Output the [X, Y] coordinate of the center of the cell containing the given text.  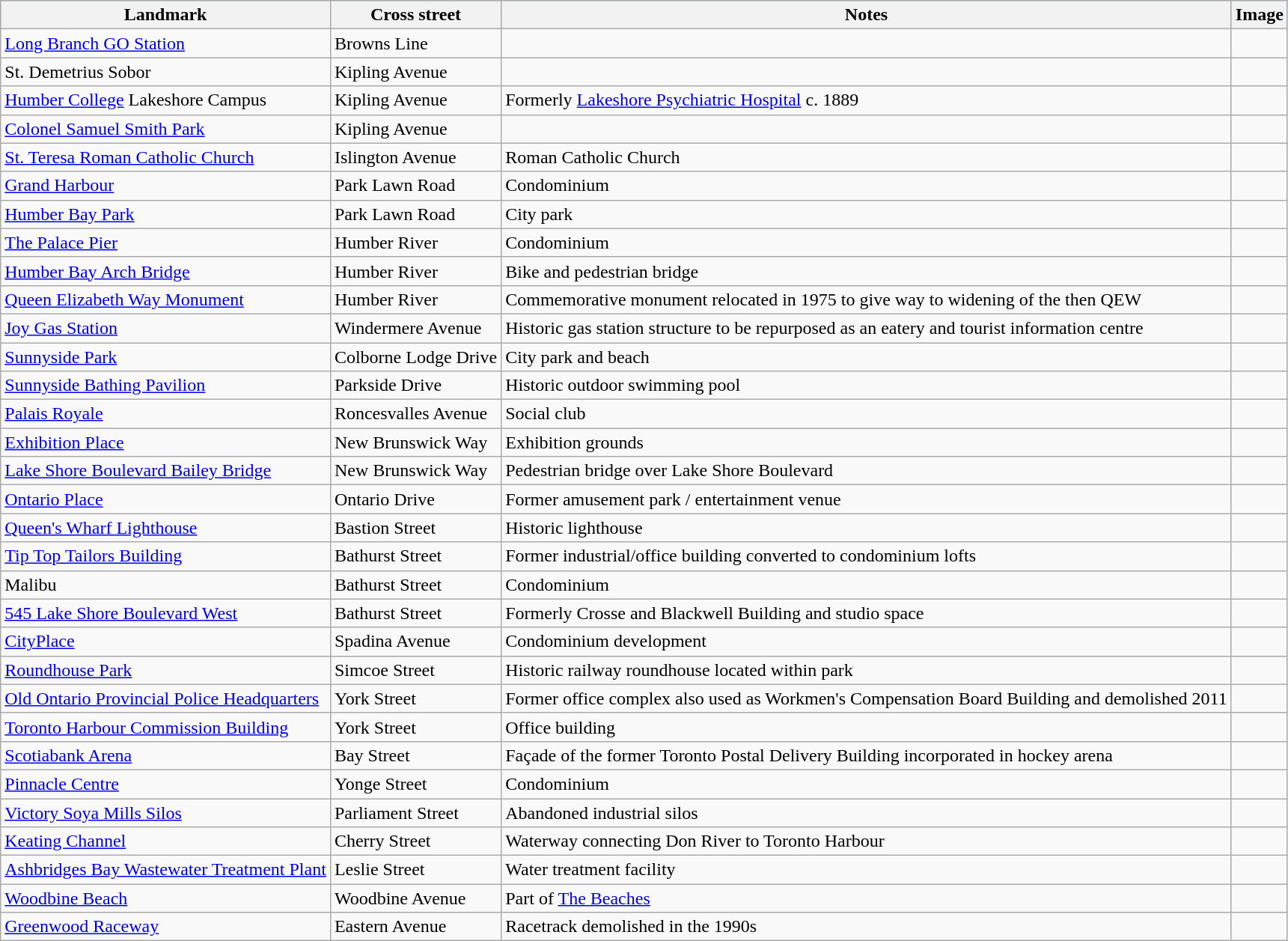
Historic lighthouse [867, 528]
Sunnyside Park [166, 357]
Ontario Place [166, 499]
Pinnacle Centre [166, 784]
Browns Line [415, 43]
Old Ontario Provincial Police Headquarters [166, 698]
Historic outdoor swimming pool [867, 386]
Image [1259, 15]
Malibu [166, 585]
Colborne Lodge Drive [415, 357]
Exhibition Place [166, 442]
Former amusement park / entertainment venue [867, 499]
Long Branch GO Station [166, 43]
Palais Royale [166, 414]
St. Demetrius Sobor [166, 72]
Cherry Street [415, 841]
Commemorative monument relocated in 1975 to give way to widening of the then QEW [867, 299]
Windermere Avenue [415, 328]
Social club [867, 414]
Bike and pedestrian bridge [867, 271]
Part of The Beaches [867, 898]
Roman Catholic Church [867, 157]
Greenwood Raceway [166, 927]
Roncesvalles Avenue [415, 414]
Bastion Street [415, 528]
Victory Soya Mills Silos [166, 812]
Parkside Drive [415, 386]
Roundhouse Park [166, 670]
Toronto Harbour Commission Building [166, 727]
St. Teresa Roman Catholic Church [166, 157]
Grand Harbour [166, 186]
Office building [867, 727]
Woodbine Beach [166, 898]
CityPlace [166, 642]
Spadina Avenue [415, 642]
Historic railway roundhouse located within park [867, 670]
Cross street [415, 15]
Racetrack demolished in the 1990s [867, 927]
City park and beach [867, 357]
Simcoe Street [415, 670]
Eastern Avenue [415, 927]
Former office complex also used as Workmen's Compensation Board Building and demolished 2011 [867, 698]
Woodbine Avenue [415, 898]
Ashbridges Bay Wastewater Treatment Plant [166, 870]
Abandoned industrial silos [867, 812]
545 Lake Shore Boulevard West [166, 613]
Waterway connecting Don River to Toronto Harbour [867, 841]
Parliament Street [415, 812]
Formerly Crosse and Blackwell Building and studio space [867, 613]
Tip Top Tailors Building [166, 556]
Exhibition grounds [867, 442]
Keating Channel [166, 841]
Humber Bay Park [166, 214]
Bay Street [415, 755]
Queen Elizabeth Way Monument [166, 299]
Islington Avenue [415, 157]
Ontario Drive [415, 499]
Water treatment facility [867, 870]
Queen's Wharf Lighthouse [166, 528]
Humber College Lakeshore Campus [166, 100]
Former industrial/office building converted to condominium lofts [867, 556]
Sunnyside Bathing Pavilion [166, 386]
Lake Shore Boulevard Bailey Bridge [166, 471]
Scotiabank Arena [166, 755]
Colonel Samuel Smith Park [166, 129]
Historic gas station structure to be repurposed as an eatery and tourist information centre [867, 328]
Façade of the former Toronto Postal Delivery Building incorporated in hockey arena [867, 755]
Leslie Street [415, 870]
Joy Gas Station [166, 328]
Formerly Lakeshore Psychiatric Hospital c. 1889 [867, 100]
Condominium development [867, 642]
Pedestrian bridge over Lake Shore Boulevard [867, 471]
City park [867, 214]
Yonge Street [415, 784]
The Palace Pier [166, 243]
Humber Bay Arch Bridge [166, 271]
Landmark [166, 15]
Notes [867, 15]
